Provide the [X, Y] coordinate of the cell's center where the given text is located.  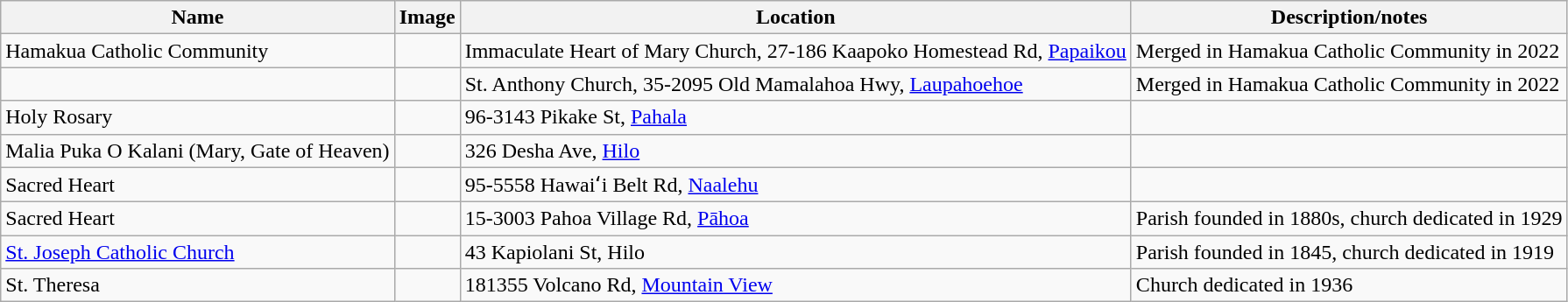
Name [198, 18]
95-5558 Hawaiʻi Belt Rd, Naalehu [795, 185]
Location [795, 18]
Hamakua Catholic Community [198, 51]
181355 Volcano Rd, Mountain View [795, 285]
Image [427, 18]
326 Desha Ave, Hilo [795, 151]
Parish founded in 1880s, church dedicated in 1929 [1349, 219]
St. Theresa [198, 285]
Immaculate Heart of Mary Church, 27-186 Kaapoko Homestead Rd, Papaikou [795, 51]
15-3003 Pahoa Village Rd, Pāhoa [795, 219]
Malia Puka O Kalani (Mary, Gate of Heaven) [198, 151]
Holy Rosary [198, 117]
St. Joseph Catholic Church [198, 252]
43 Kapiolani St, Hilo [795, 252]
96-3143 Pikake St, Pahala [795, 117]
Parish founded in 1845, church dedicated in 1919 [1349, 252]
St. Anthony Church, 35-2095 Old Mamalahoa Hwy, Laupahoehoe [795, 84]
Church dedicated in 1936 [1349, 285]
Description/notes [1349, 18]
